Scan for the cell matching the given text and deliver its [X, Y] coordinate at center. 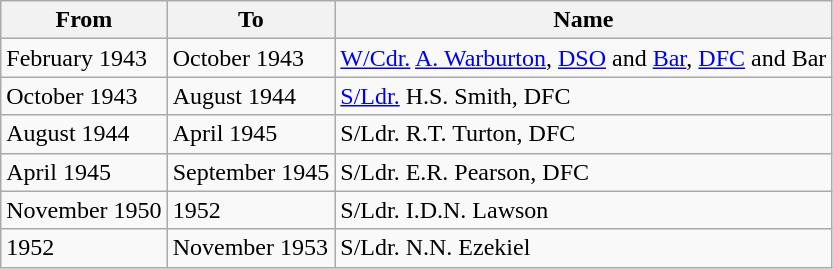
From [84, 20]
February 1943 [84, 58]
To [251, 20]
S/Ldr. R.T. Turton, DFC [584, 134]
November 1950 [84, 210]
S/Ldr. H.S. Smith, DFC [584, 96]
S/Ldr. E.R. Pearson, DFC [584, 172]
September 1945 [251, 172]
S/Ldr. I.D.N. Lawson [584, 210]
November 1953 [251, 248]
W/Cdr. A. Warburton, DSO and Bar, DFC and Bar [584, 58]
S/Ldr. N.N. Ezekiel [584, 248]
Name [584, 20]
